Detect which cell encompasses the target text, then output its (X, Y) center coordinate. 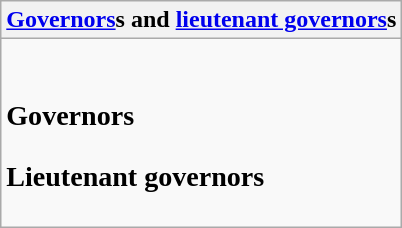
GovernorsLieutenant governors (202, 133)
Governorss and lieutenant governorss (202, 20)
